Provide the [X, Y] coordinate of the cell's center where the given text is located.  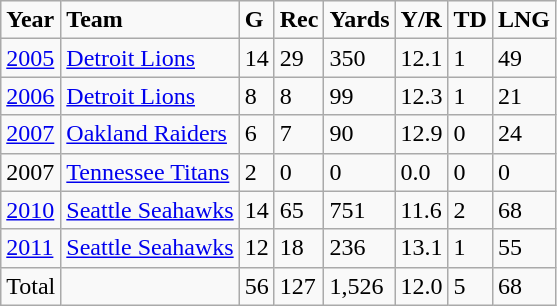
18 [299, 248]
5 [470, 286]
127 [299, 286]
12 [256, 248]
12.1 [422, 58]
90 [360, 134]
12.3 [422, 96]
236 [360, 248]
Total [31, 286]
Oakland Raiders [150, 134]
21 [524, 96]
7 [299, 134]
13.1 [422, 248]
1,526 [360, 286]
Team [150, 20]
Y/R [422, 20]
49 [524, 58]
Rec [299, 20]
Year [31, 20]
56 [256, 286]
12.0 [422, 286]
24 [524, 134]
Tennessee Titans [150, 172]
350 [360, 58]
2011 [31, 248]
2006 [31, 96]
65 [299, 210]
751 [360, 210]
Yards [360, 20]
2005 [31, 58]
99 [360, 96]
11.6 [422, 210]
55 [524, 248]
6 [256, 134]
LNG [524, 20]
12.9 [422, 134]
2010 [31, 210]
29 [299, 58]
0.0 [422, 172]
G [256, 20]
TD [470, 20]
